From the cell containing the given text, extract its center point as [x, y] coordinate. 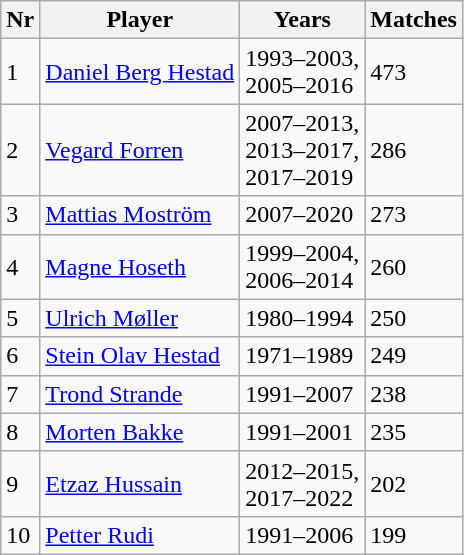
5 [20, 318]
199 [414, 535]
Mattias Moström [140, 215]
235 [414, 432]
1991–2007 [302, 394]
8 [20, 432]
1991–2001 [302, 432]
Ulrich Møller [140, 318]
3 [20, 215]
260 [414, 266]
Years [302, 20]
6 [20, 356]
Nr [20, 20]
Petter Rudi [140, 535]
7 [20, 394]
273 [414, 215]
2007–2020 [302, 215]
Magne Hoseth [140, 266]
1991–2006 [302, 535]
Matches [414, 20]
1993–2003, 2005–2016 [302, 72]
Daniel Berg Hestad [140, 72]
1999–2004, 2006–2014 [302, 266]
238 [414, 394]
9 [20, 484]
202 [414, 484]
Player [140, 20]
Morten Bakke [140, 432]
Trond Strande [140, 394]
1 [20, 72]
473 [414, 72]
4 [20, 266]
Etzaz Hussain [140, 484]
1971–1989 [302, 356]
2012–2015, 2017–2022 [302, 484]
250 [414, 318]
1980–1994 [302, 318]
Stein Olav Hestad [140, 356]
249 [414, 356]
2 [20, 150]
2007–2013, 2013–2017, 2017–2019 [302, 150]
Vegard Forren [140, 150]
10 [20, 535]
286 [414, 150]
